Pinpoint the cell where the given text exists, returning its [X, Y] midpoint coordinate. 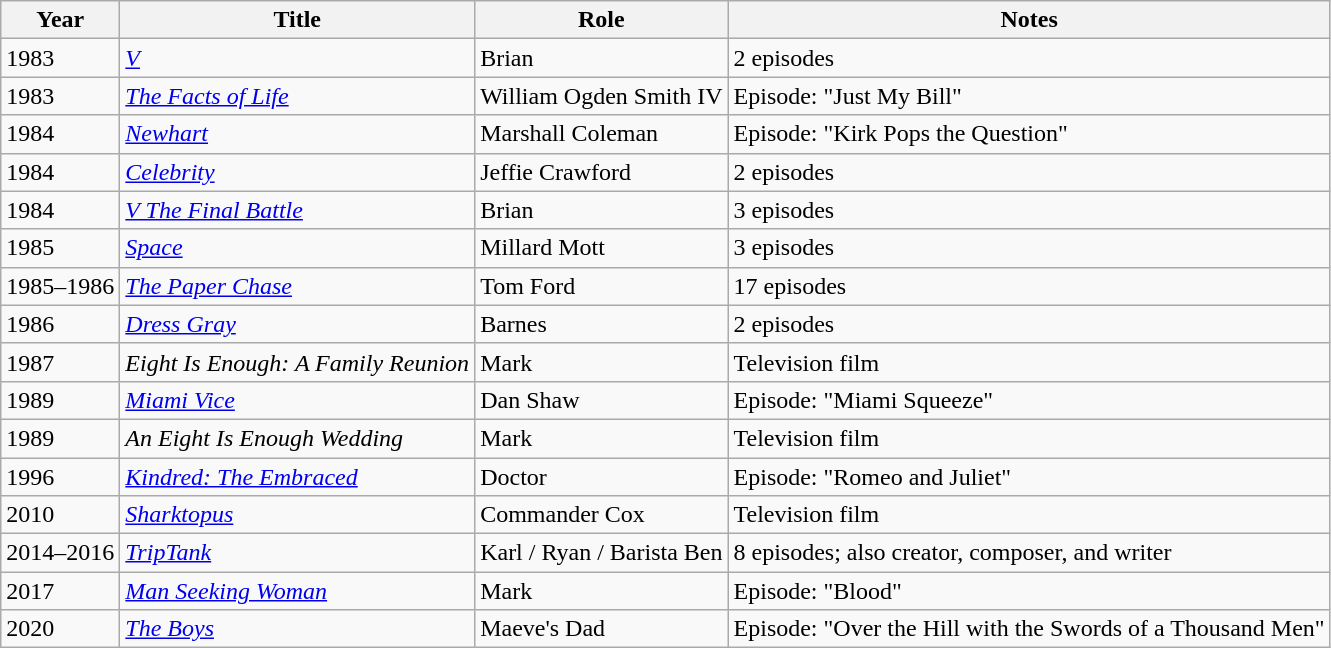
Episode: "Kirk Pops the Question" [1029, 134]
17 episodes [1029, 286]
Celebrity [298, 172]
1987 [60, 362]
Title [298, 20]
Man Seeking Woman [298, 591]
Year [60, 20]
1985–1986 [60, 286]
The Facts of Life [298, 96]
TripTank [298, 553]
V The Final Battle [298, 210]
1985 [60, 248]
Notes [1029, 20]
Dan Shaw [602, 400]
2010 [60, 515]
Dress Gray [298, 324]
Eight Is Enough: A Family Reunion [298, 362]
Karl / Ryan / Barista Ben [602, 553]
Doctor [602, 477]
An Eight Is Enough Wedding [298, 438]
Maeve's Dad [602, 629]
Episode: "Just My Bill" [1029, 96]
Sharktopus [298, 515]
The Paper Chase [298, 286]
William Ogden Smith IV [602, 96]
1986 [60, 324]
8 episodes; also creator, composer, and writer [1029, 553]
Episode: "Miami Squeeze" [1029, 400]
Episode: "Romeo and Juliet" [1029, 477]
Marshall Coleman [602, 134]
Tom Ford [602, 286]
2014–2016 [60, 553]
V [298, 58]
Commander Cox [602, 515]
Role [602, 20]
Space [298, 248]
Miami Vice [298, 400]
Newhart [298, 134]
Barnes [602, 324]
1996 [60, 477]
2017 [60, 591]
Kindred: The Embraced [298, 477]
Episode: "Blood" [1029, 591]
2020 [60, 629]
Jeffie Crawford [602, 172]
Episode: "Over the Hill with the Swords of a Thousand Men" [1029, 629]
Millard Mott [602, 248]
The Boys [298, 629]
